Return [X, Y] of the center of cell containing provided text 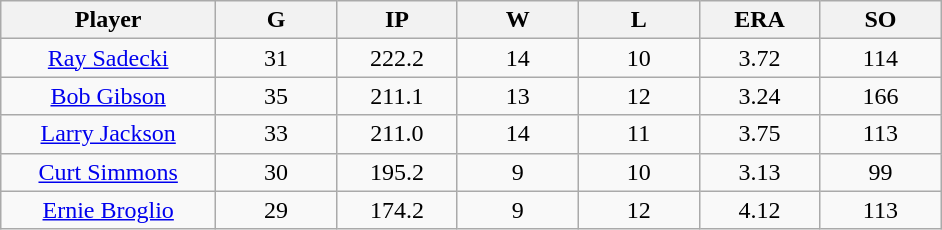
174.2 [396, 210]
SO [880, 20]
Bob Gibson [108, 96]
33 [276, 134]
11 [638, 134]
G [276, 20]
3.13 [760, 172]
211.0 [396, 134]
Player [108, 20]
29 [276, 210]
Ernie Broglio [108, 210]
W [518, 20]
35 [276, 96]
222.2 [396, 58]
L [638, 20]
Larry Jackson [108, 134]
30 [276, 172]
3.24 [760, 96]
31 [276, 58]
4.12 [760, 210]
IP [396, 20]
99 [880, 172]
3.72 [760, 58]
114 [880, 58]
3.75 [760, 134]
13 [518, 96]
195.2 [396, 172]
166 [880, 96]
Ray Sadecki [108, 58]
211.1 [396, 96]
Curt Simmons [108, 172]
ERA [760, 20]
